Provide the (X, Y) coordinate of the cell's center where the given text is located.  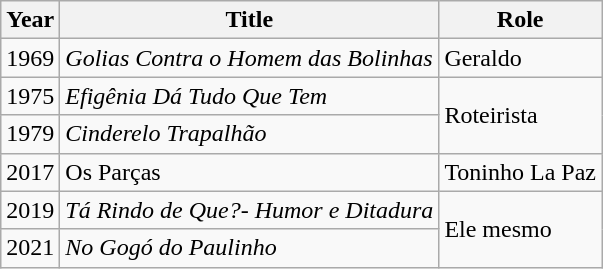
Ele mesmo (520, 229)
2021 (30, 248)
Title (250, 20)
1979 (30, 134)
2017 (30, 172)
Cinderelo Trapalhão (250, 134)
1969 (30, 58)
Os Parças (250, 172)
Tá Rindo de Que?- Humor e Ditadura (250, 210)
1975 (30, 96)
2019 (30, 210)
Year (30, 20)
Roteirista (520, 115)
Toninho La Paz (520, 172)
No Gogó do Paulinho (250, 248)
Role (520, 20)
Golias Contra o Homem das Bolinhas (250, 58)
Efigênia Dá Tudo Que Tem (250, 96)
Geraldo (520, 58)
